From the cell containing the given text, extract its center point as (x, y) coordinate. 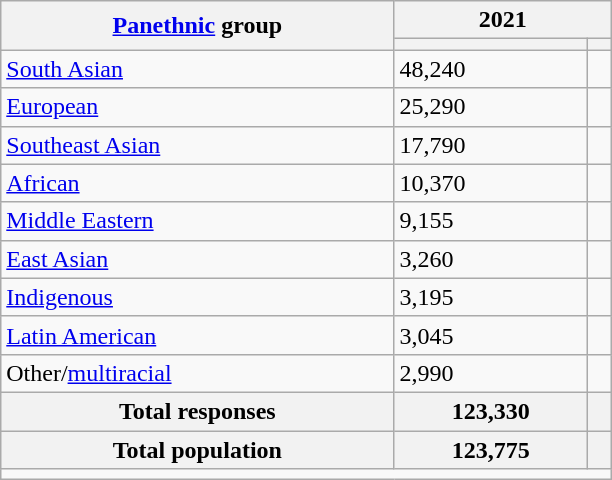
3,195 (491, 297)
Other/multiracial (198, 373)
17,790 (491, 145)
48,240 (491, 69)
East Asian (198, 259)
Total responses (198, 411)
3,045 (491, 335)
European (198, 107)
2,990 (491, 373)
African (198, 183)
10,370 (491, 183)
123,330 (491, 411)
3,260 (491, 259)
Panethnic group (198, 26)
Indigenous (198, 297)
25,290 (491, 107)
Total population (198, 449)
Latin American (198, 335)
123,775 (491, 449)
9,155 (491, 221)
Middle Eastern (198, 221)
South Asian (198, 69)
Southeast Asian (198, 145)
2021 (503, 20)
